Locate the cell with the specified text and output its [x, y] center coordinate. 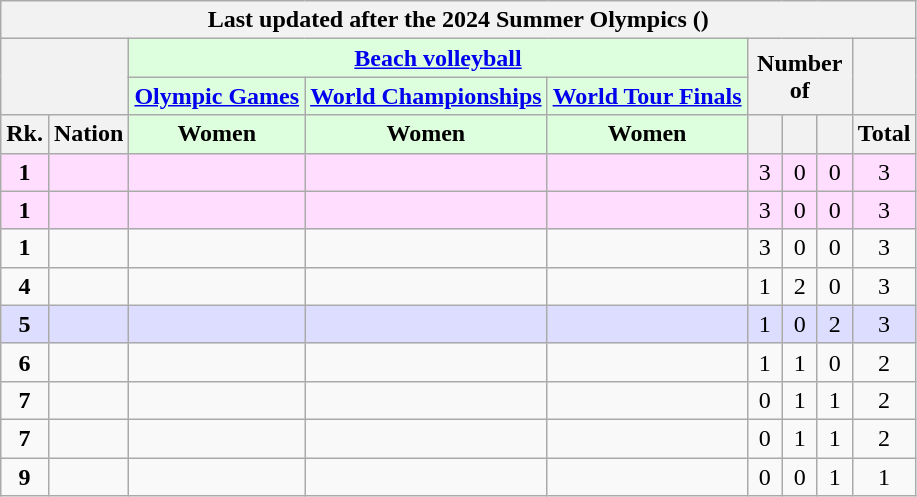
Nation [88, 134]
World Championships [426, 96]
Last updated after the 2024 Summer Olympics () [458, 20]
Beach volleyball [438, 58]
5 [25, 324]
Olympic Games [217, 96]
4 [25, 286]
Total [884, 134]
9 [25, 477]
6 [25, 362]
Rk. [25, 134]
Number of [800, 77]
World Tour Finals [647, 96]
